Return (x, y) of the center of cell containing provided text 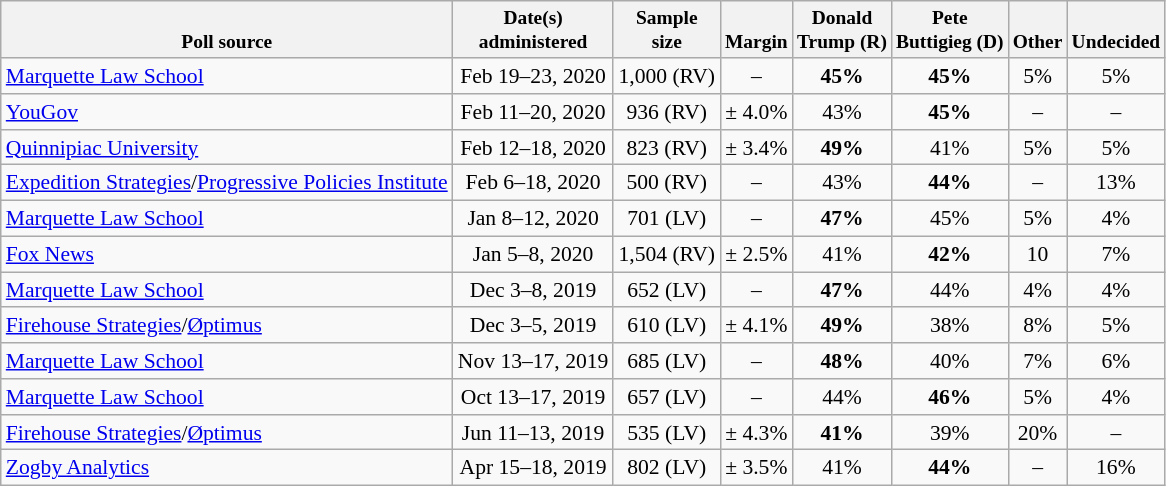
657 (LV) (666, 397)
823 (RV) (666, 148)
Oct 13–17, 2019 (534, 397)
YouGov (227, 112)
Date(s)administered (534, 30)
Fox News (227, 254)
± 4.0% (756, 112)
± 3.4% (756, 148)
936 (RV) (666, 112)
16% (1116, 468)
DonaldTrump (R) (842, 30)
46% (950, 397)
Samplesize (666, 30)
38% (950, 326)
701 (LV) (666, 219)
Feb 12–18, 2020 (534, 148)
13% (1116, 183)
± 3.5% (756, 468)
Nov 13–17, 2019 (534, 361)
Quinnipiac University (227, 148)
Jan 5–8, 2020 (534, 254)
Dec 3–5, 2019 (534, 326)
610 (LV) (666, 326)
Feb 19–23, 2020 (534, 76)
Jan 8–12, 2020 (534, 219)
20% (1038, 433)
Feb 6–18, 2020 (534, 183)
Expedition Strategies/Progressive Policies Institute (227, 183)
Feb 11–20, 2020 (534, 112)
Undecided (1116, 30)
PeteButtigieg (D) (950, 30)
Margin (756, 30)
8% (1038, 326)
± 2.5% (756, 254)
Dec 3–8, 2019 (534, 290)
Poll source (227, 30)
802 (LV) (666, 468)
± 4.3% (756, 433)
42% (950, 254)
48% (842, 361)
500 (RV) (666, 183)
Other (1038, 30)
40% (950, 361)
± 4.1% (756, 326)
6% (1116, 361)
535 (LV) (666, 433)
1,000 (RV) (666, 76)
10 (1038, 254)
Zogby Analytics (227, 468)
Jun 11–13, 2019 (534, 433)
685 (LV) (666, 361)
Apr 15–18, 2019 (534, 468)
1,504 (RV) (666, 254)
652 (LV) (666, 290)
39% (950, 433)
